Determine the [x, y] coordinate at the center of the cell enclosing the given text.  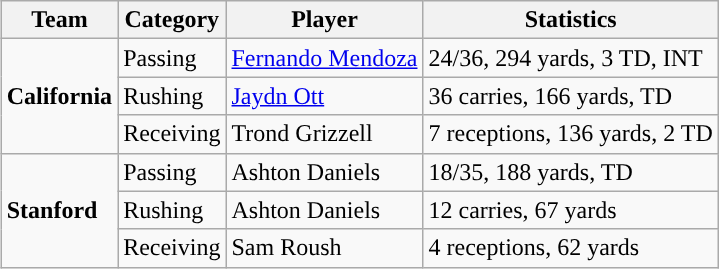
Category [172, 20]
Trond Grizzell [324, 134]
4 receptions, 62 yards [570, 248]
Sam Roush [324, 248]
18/35, 188 yards, TD [570, 172]
Stanford [59, 210]
Fernando Mendoza [324, 58]
Player [324, 20]
7 receptions, 136 yards, 2 TD [570, 134]
12 carries, 67 yards [570, 210]
California [59, 96]
Jaydn Ott [324, 96]
Team [59, 20]
24/36, 294 yards, 3 TD, INT [570, 58]
Statistics [570, 20]
36 carries, 166 yards, TD [570, 96]
